Find where the given text appears and provide that cell's center as [X, Y] coordinate. 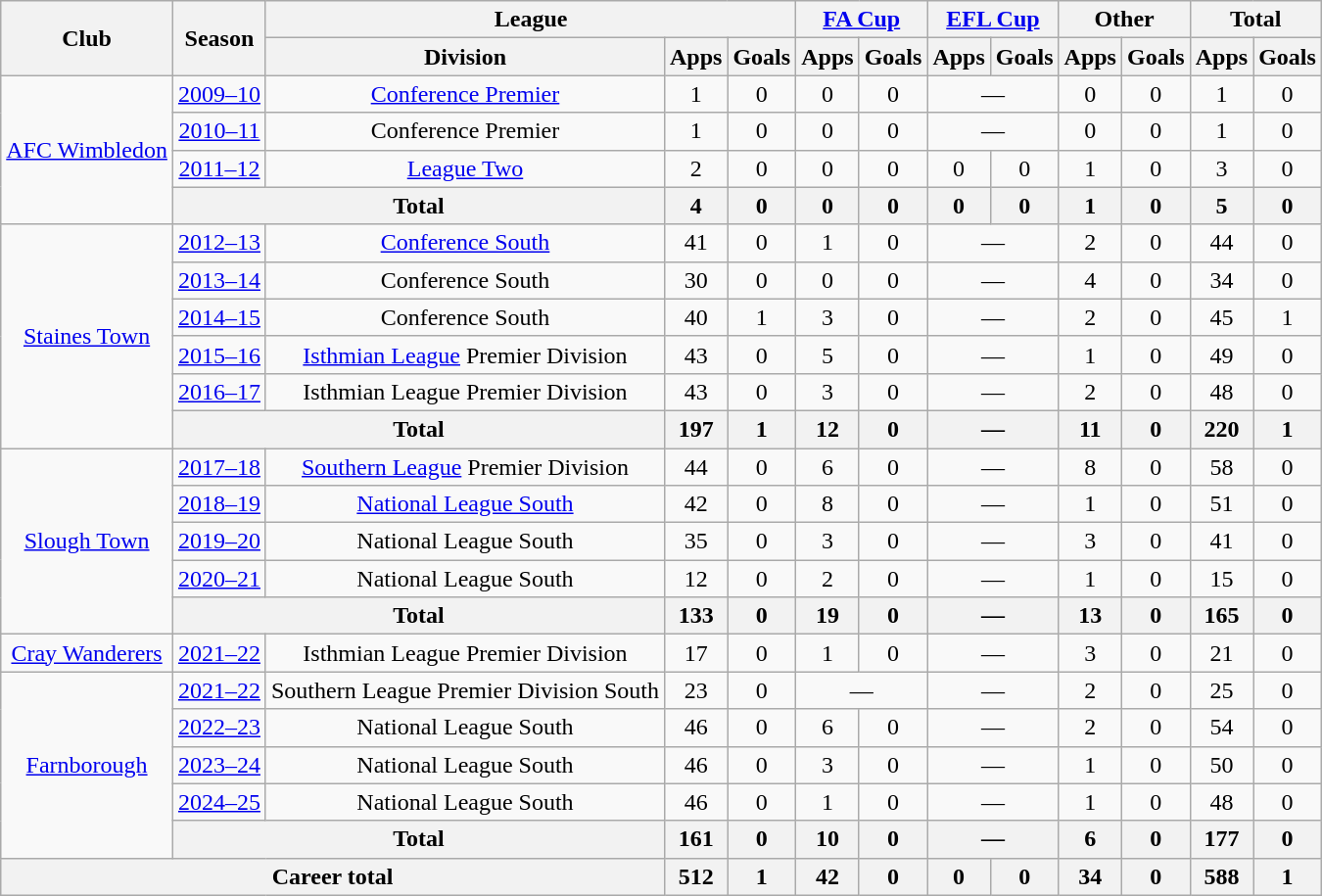
AFC Wimbledon [87, 150]
177 [1221, 839]
2024–25 [219, 802]
25 [1221, 690]
League Two [464, 168]
EFL Cup [993, 20]
Other [1124, 20]
197 [695, 429]
Cray Wanderers [87, 653]
11 [1090, 429]
2023–24 [219, 765]
588 [1221, 876]
54 [1221, 728]
League [531, 20]
512 [695, 876]
17 [695, 653]
2012–13 [219, 243]
49 [1221, 354]
2018–19 [219, 504]
2017–18 [219, 467]
2011–12 [219, 168]
2016–17 [219, 392]
19 [827, 616]
50 [1221, 765]
30 [695, 280]
220 [1221, 429]
Southern League Premier Division [464, 467]
Slough Town [87, 542]
51 [1221, 504]
Farnborough [87, 765]
2010–11 [219, 131]
10 [827, 839]
2019–20 [219, 542]
15 [1221, 579]
161 [695, 839]
Season [219, 38]
2022–23 [219, 728]
2014–15 [219, 317]
2015–16 [219, 354]
40 [695, 317]
Club [87, 38]
58 [1221, 467]
133 [695, 616]
2009–10 [219, 94]
21 [1221, 653]
13 [1090, 616]
2013–14 [219, 280]
Southern League Premier Division South [464, 690]
2020–21 [219, 579]
45 [1221, 317]
23 [695, 690]
35 [695, 542]
Career total [333, 876]
Division [464, 57]
165 [1221, 616]
Staines Town [87, 336]
FA Cup [862, 20]
